Pinpoint the cell where the given text exists, returning its (x, y) midpoint coordinate. 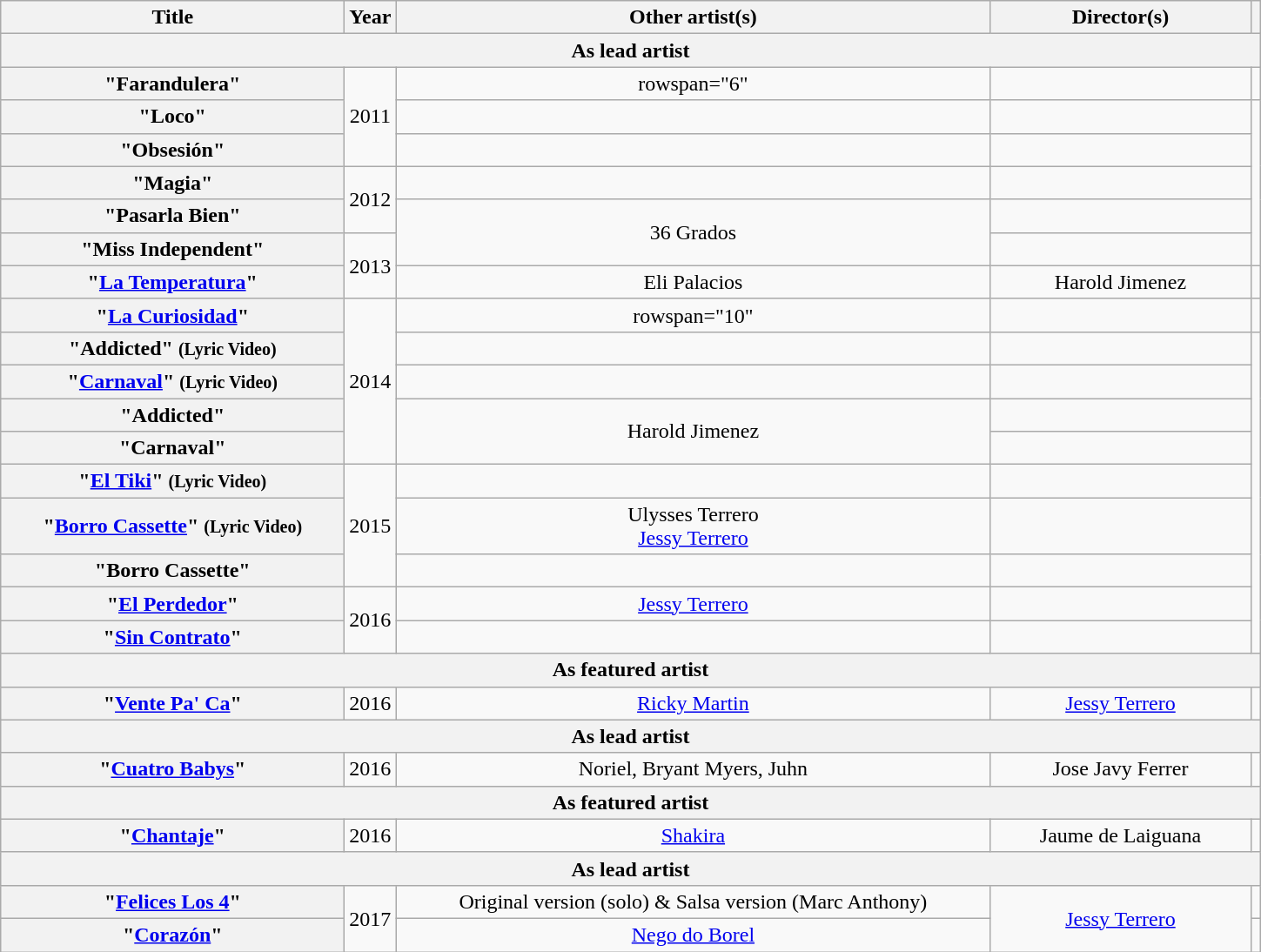
Jaume de Laiguana (1121, 835)
"El Tiki" (Lyric Video) (172, 481)
2012 (371, 199)
"Addicted" (172, 415)
"Felices Los 4" (172, 902)
"Cuatro Babys" (172, 769)
Shakira (693, 835)
"Loco" (172, 117)
rowspan="6" (693, 84)
"Addicted" (Lyric Video) (172, 348)
"La Temperatura" (172, 282)
"Miss Independent" (172, 249)
Ulysses TerreroJessy Terrero (693, 526)
Noriel, Bryant Myers, Juhn (693, 769)
"El Perdedor" (172, 604)
"Pasarla Bien" (172, 216)
Nego do Borel (693, 935)
"Magia" (172, 183)
"Obsesión" (172, 150)
"La Curiosidad" (172, 315)
2013 (371, 265)
"Sin Contrato" (172, 637)
"Corazón" (172, 935)
Title (172, 17)
Director(s) (1121, 17)
"Carnaval" (Lyric Video) (172, 381)
"Borro Cassette" (Lyric Video) (172, 526)
2017 (371, 918)
Ricky Martin (693, 703)
Eli Palacios (693, 282)
2014 (371, 381)
Original version (solo) & Salsa version (Marc Anthony) (693, 902)
Other artist(s) (693, 17)
"Vente Pa' Ca" (172, 703)
2015 (371, 526)
Jose Javy Ferrer (1121, 769)
36 Grados (693, 232)
"Farandulera" (172, 84)
Year (371, 17)
"Carnaval" (172, 448)
"Chantaje" (172, 835)
2011 (371, 117)
"Borro Cassette" (172, 571)
rowspan="10" (693, 315)
